Determine the [X, Y] coordinate at the center of the cell enclosing the given text.  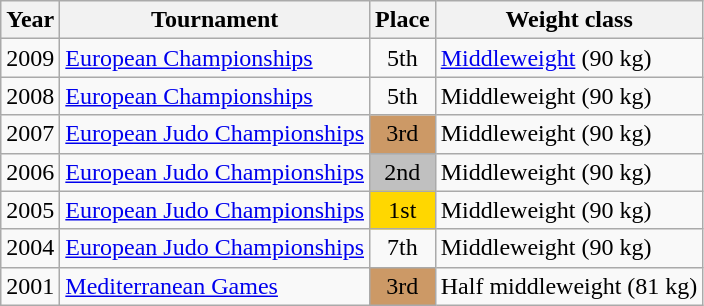
Tournament [215, 20]
2004 [30, 248]
Half middleweight (81 kg) [569, 286]
2001 [30, 286]
2008 [30, 96]
7th [403, 248]
Mediterranean Games [215, 286]
Place [403, 20]
2005 [30, 210]
1st [403, 210]
2007 [30, 134]
Year [30, 20]
2006 [30, 172]
2nd [403, 172]
Weight class [569, 20]
2009 [30, 58]
